Return the (X, Y) coordinate for the center point of the cell that contains the specified text.  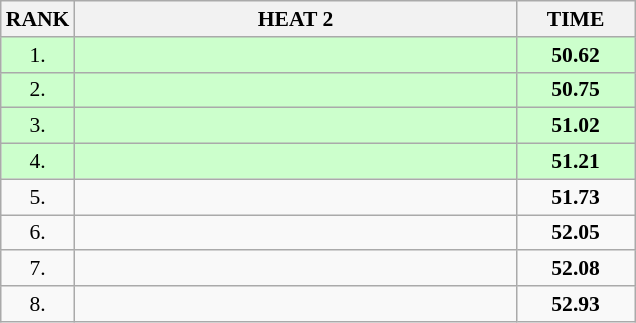
2. (38, 90)
51.21 (576, 162)
HEAT 2 (295, 19)
6. (38, 233)
7. (38, 269)
3. (38, 126)
52.08 (576, 269)
50.75 (576, 90)
TIME (576, 19)
8. (38, 304)
1. (38, 55)
RANK (38, 19)
5. (38, 197)
51.02 (576, 126)
52.05 (576, 233)
52.93 (576, 304)
4. (38, 162)
51.73 (576, 197)
50.62 (576, 55)
